Determine the [X, Y] coordinate at the center of the cell enclosing the given text.  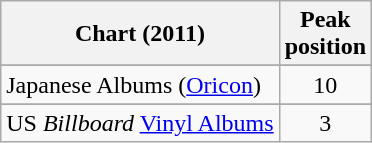
Peakposition [325, 34]
Chart (2011) [140, 34]
3 [325, 123]
US Billboard Vinyl Albums [140, 123]
Japanese Albums (Oricon) [140, 85]
10 [325, 85]
